Determine the (X, Y) coordinate at the center of the cell enclosing the given text.  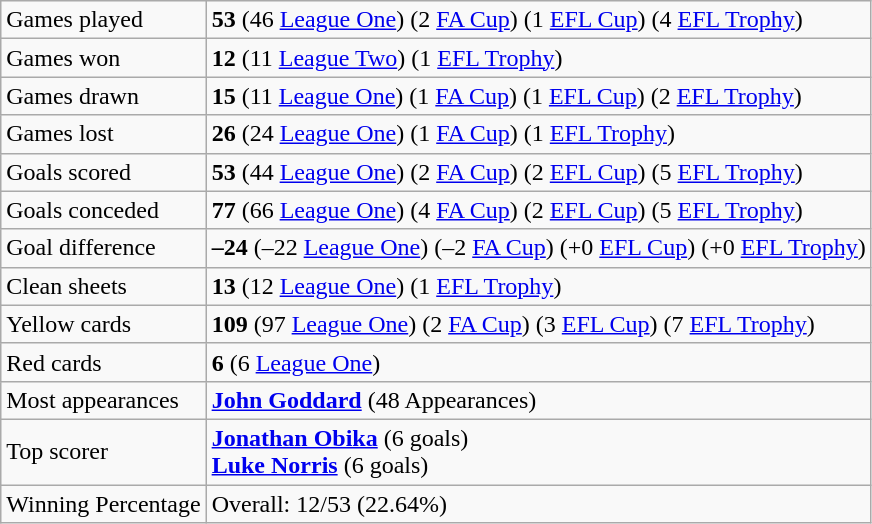
John Goddard (48 Appearances) (538, 400)
Clean sheets (104, 286)
Winning Percentage (104, 503)
Games played (104, 20)
Goals scored (104, 172)
Games won (104, 58)
12 (11 League Two) (1 EFL Trophy) (538, 58)
53 (46 League One) (2 FA Cup) (1 EFL Cup) (4 EFL Trophy) (538, 20)
Jonathan Obika (6 goals) Luke Norris (6 goals) (538, 452)
15 (11 League One) (1 FA Cup) (1 EFL Cup) (2 EFL Trophy) (538, 96)
Most appearances (104, 400)
Games lost (104, 134)
6 (6 League One) (538, 362)
77 (66 League One) (4 FA Cup) (2 EFL Cup) (5 EFL Trophy) (538, 210)
Overall: 12/53 (22.64%) (538, 503)
Games drawn (104, 96)
Goal difference (104, 248)
Goals conceded (104, 210)
Yellow cards (104, 324)
13 (12 League One) (1 EFL Trophy) (538, 286)
Top scorer (104, 452)
Red cards (104, 362)
53 (44 League One) (2 FA Cup) (2 EFL Cup) (5 EFL Trophy) (538, 172)
109 (97 League One) (2 FA Cup) (3 EFL Cup) (7 EFL Trophy) (538, 324)
–24 (–22 League One) (–2 FA Cup) (+0 EFL Cup) (+0 EFL Trophy) (538, 248)
26 (24 League One) (1 FA Cup) (1 EFL Trophy) (538, 134)
